For the text-containing cell, return its midpoint in (x, y) coordinate format. 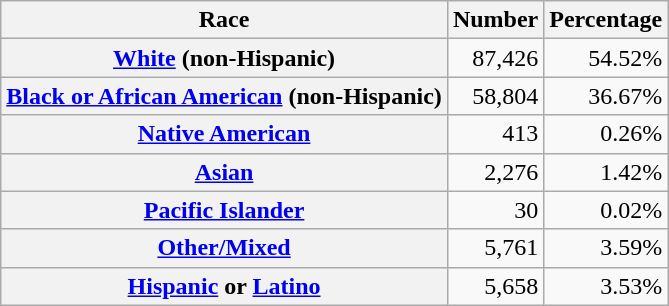
3.53% (606, 286)
36.67% (606, 96)
Race (224, 20)
30 (495, 210)
Asian (224, 172)
Black or African American (non-Hispanic) (224, 96)
0.02% (606, 210)
3.59% (606, 248)
1.42% (606, 172)
2,276 (495, 172)
Pacific Islander (224, 210)
5,658 (495, 286)
58,804 (495, 96)
413 (495, 134)
Other/Mixed (224, 248)
Hispanic or Latino (224, 286)
White (non-Hispanic) (224, 58)
87,426 (495, 58)
Native American (224, 134)
Number (495, 20)
Percentage (606, 20)
54.52% (606, 58)
5,761 (495, 248)
0.26% (606, 134)
